Capture the cell that displays the provided text and extract its [X, Y] central coordinate. 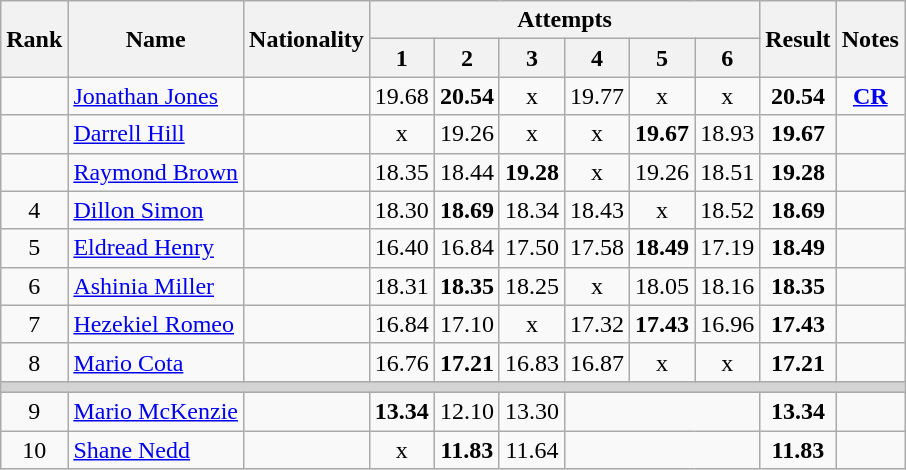
Result [798, 39]
Shane Nedd [156, 449]
Darrell Hill [156, 134]
17.32 [598, 324]
Hezekiel Romeo [156, 324]
17.19 [728, 248]
10 [34, 449]
18.34 [532, 210]
3 [532, 58]
16.87 [598, 362]
18.31 [402, 286]
Rank [34, 39]
16.40 [402, 248]
18.52 [728, 210]
11.64 [532, 449]
8 [34, 362]
17.10 [466, 324]
2 [466, 58]
13.30 [532, 411]
9 [34, 411]
16.76 [402, 362]
Notes [870, 39]
Dillon Simon [156, 210]
Mario Cota [156, 362]
12.10 [466, 411]
19.68 [402, 96]
18.44 [466, 172]
16.96 [728, 324]
Jonathan Jones [156, 96]
18.16 [728, 286]
Name [156, 39]
7 [34, 324]
18.05 [662, 286]
Eldread Henry [156, 248]
1 [402, 58]
Ashinia Miller [156, 286]
18.51 [728, 172]
18.43 [598, 210]
18.93 [728, 134]
17.50 [532, 248]
Mario McKenzie [156, 411]
18.25 [532, 286]
18.30 [402, 210]
Raymond Brown [156, 172]
Nationality [307, 39]
16.83 [532, 362]
17.58 [598, 248]
Attempts [564, 20]
19.77 [598, 96]
CR [870, 96]
